Determine the (x, y) coordinate at the center of the cell enclosing the given text.  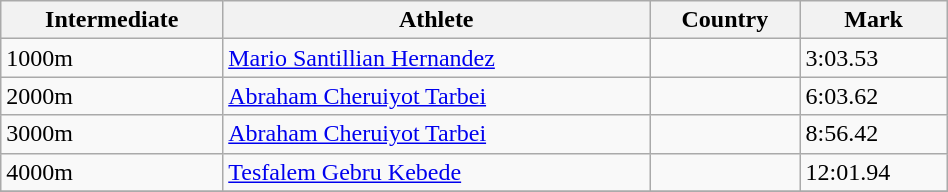
2000m (112, 96)
Mario Santillian Hernandez (436, 58)
Mark (874, 20)
8:56.42 (874, 134)
6:03.62 (874, 96)
Athlete (436, 20)
Tesfalem Gebru Kebede (436, 172)
Country (725, 20)
4000m (112, 172)
3:03.53 (874, 58)
1000m (112, 58)
Intermediate (112, 20)
12:01.94 (874, 172)
3000m (112, 134)
